Provide the (X, Y) coordinate of the cell's center where the given text is located.  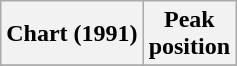
Peakposition (189, 34)
Chart (1991) (72, 34)
